Identify which cell holds the provided text, then report its [X, Y] central coordinate. 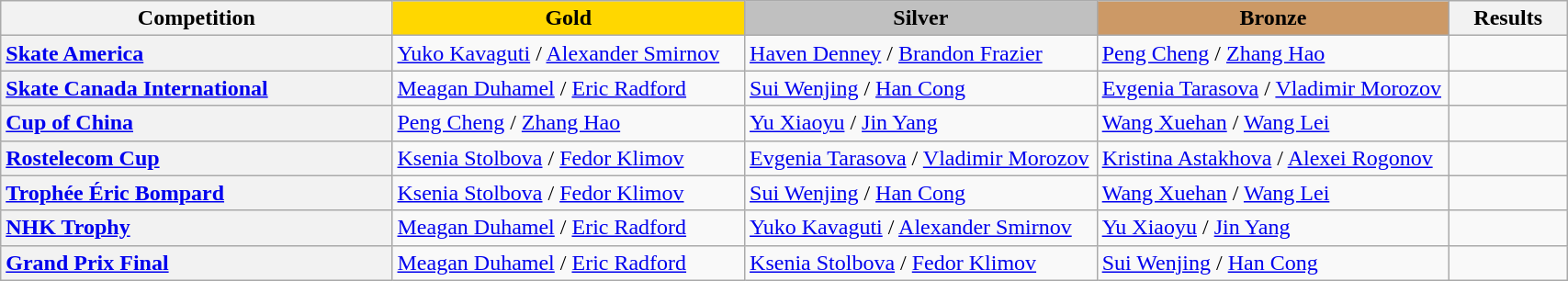
Skate America [197, 53]
NHK Trophy [197, 228]
Skate Canada International [197, 88]
Cup of China [197, 123]
Competition [197, 18]
Trophée Éric Bompard [197, 193]
Silver [921, 18]
Gold [569, 18]
Results [1508, 18]
Haven Denney / Brandon Frazier [921, 53]
Grand Prix Final [197, 263]
Bronze [1273, 18]
Kristina Astakhova / Alexei Rogonov [1273, 158]
Rostelecom Cup [197, 158]
